From the cell containing the given text, extract its center point as (x, y) coordinate. 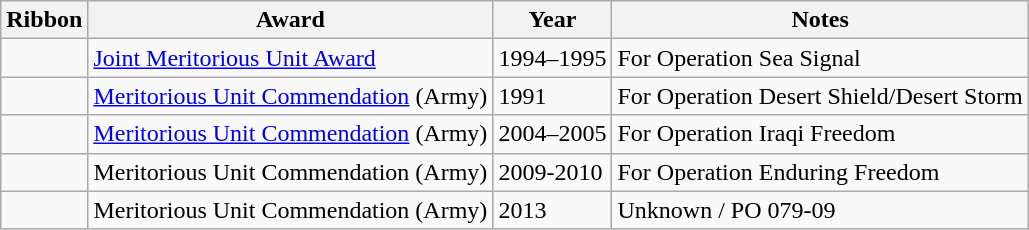
Unknown / PO 079-09 (820, 210)
2009-2010 (552, 172)
For Operation Desert Shield/Desert Storm (820, 96)
2013 (552, 210)
Year (552, 20)
Award (290, 20)
For Operation Iraqi Freedom (820, 134)
For Operation Sea Signal (820, 58)
Joint Meritorious Unit Award (290, 58)
1991 (552, 96)
Ribbon (44, 20)
For Operation Enduring Freedom (820, 172)
1994–1995 (552, 58)
2004–2005 (552, 134)
Notes (820, 20)
